Find where the given text appears and provide that cell's center as [X, Y] coordinate. 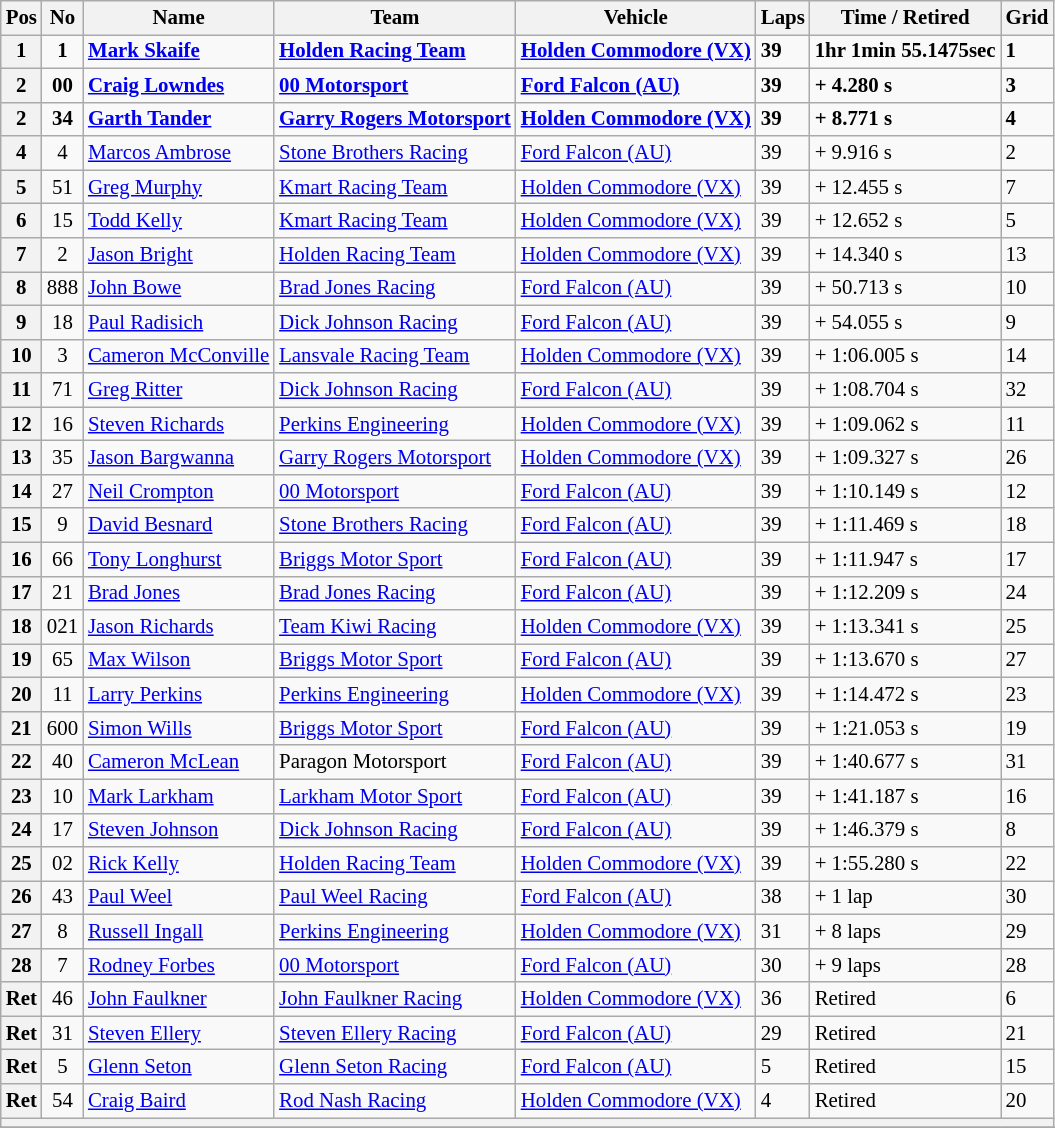
Larry Perkins [178, 695]
1hr 1min 55.1475sec [906, 51]
Paul Weel Racing [395, 898]
Pos [22, 18]
+ 1:10.149 s [906, 491]
Steven Ellery [178, 1033]
46 [62, 999]
Simon Wills [178, 728]
+ 1:08.704 s [906, 390]
+ 1:12.209 s [906, 593]
Glenn Seton Racing [395, 1067]
Russell Ingall [178, 931]
Laps [783, 18]
+ 1:55.280 s [906, 864]
888 [62, 288]
Jason Bargwanna [178, 458]
43 [62, 898]
Cameron McLean [178, 762]
Paragon Motorsport [395, 762]
David Besnard [178, 525]
Grid [1028, 18]
Tony Longhurst [178, 559]
John Faulkner [178, 999]
Rick Kelly [178, 864]
Steven Ellery Racing [395, 1033]
Max Wilson [178, 661]
+ 1:06.005 s [906, 356]
32 [1028, 390]
John Bowe [178, 288]
+ 1:11.469 s [906, 525]
+ 54.055 s [906, 322]
35 [62, 458]
+ 8.771 s [906, 119]
54 [62, 1101]
Greg Ritter [178, 390]
Steven Johnson [178, 830]
+ 50.713 s [906, 288]
+ 14.340 s [906, 255]
40 [62, 762]
Mark Larkham [178, 796]
600 [62, 728]
Rodney Forbes [178, 965]
+ 1:21.053 s [906, 728]
+ 1:46.379 s [906, 830]
+ 12.652 s [906, 221]
Lansvale Racing Team [395, 356]
+ 4.280 s [906, 85]
38 [783, 898]
+ 1:09.062 s [906, 424]
00 [62, 85]
+ 1:13.341 s [906, 627]
65 [62, 661]
34 [62, 119]
John Faulkner Racing [395, 999]
021 [62, 627]
66 [62, 559]
Greg Murphy [178, 187]
Vehicle [636, 18]
Time / Retired [906, 18]
Brad Jones [178, 593]
Todd Kelly [178, 221]
+ 1 lap [906, 898]
+ 9 laps [906, 965]
Paul Radisich [178, 322]
+ 1:40.677 s [906, 762]
+ 1:14.472 s [906, 695]
Name [178, 18]
36 [783, 999]
+ 1:09.327 s [906, 458]
+ 9.916 s [906, 153]
51 [62, 187]
Jason Bright [178, 255]
Craig Baird [178, 1101]
Larkham Motor Sport [395, 796]
Steven Richards [178, 424]
Team [395, 18]
+ 12.455 s [906, 187]
Garth Tander [178, 119]
Mark Skaife [178, 51]
71 [62, 390]
Rod Nash Racing [395, 1101]
No [62, 18]
02 [62, 864]
+ 1:11.947 s [906, 559]
Craig Lowndes [178, 85]
+ 1:41.187 s [906, 796]
+ 8 laps [906, 931]
+ 1:13.670 s [906, 661]
Marcos Ambrose [178, 153]
Neil Crompton [178, 491]
Paul Weel [178, 898]
Cameron McConville [178, 356]
Team Kiwi Racing [395, 627]
Glenn Seton [178, 1067]
Jason Richards [178, 627]
